Locate the cell with the specified text and output its (x, y) center coordinate. 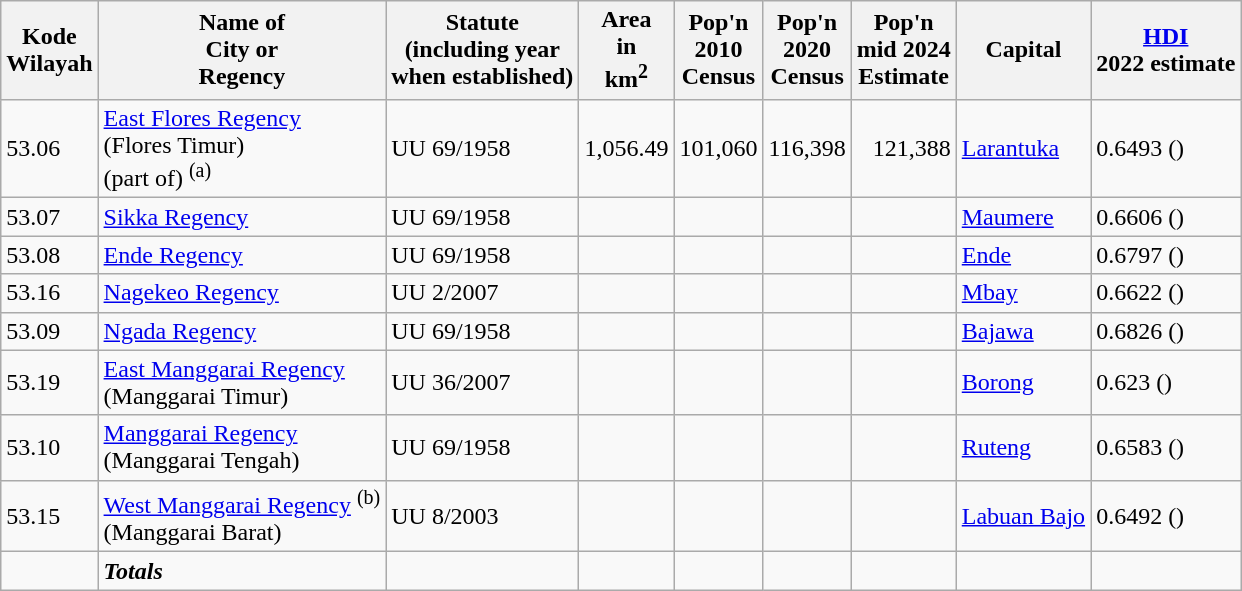
UU 36/2007 (482, 382)
Maumere (1023, 217)
53.15 (50, 516)
53.10 (50, 448)
Capital (1023, 50)
Labuan Bajo (1023, 516)
116,398 (807, 148)
0.6826 () (1166, 331)
53.16 (50, 293)
1,056.49 (626, 148)
East Flores Regency(Flores Timur) (part of) (a) (242, 148)
53.08 (50, 255)
Areainkm2 (626, 50)
Larantuka (1023, 148)
Ngada Regency (242, 331)
Mbay (1023, 293)
HDI2022 estimate (1166, 50)
Manggarai Regency (Manggarai Tengah) (242, 448)
0.6493 () (1166, 148)
Bajawa (1023, 331)
UU 2/2007 (482, 293)
Pop'n 2010 Census (718, 50)
UU 8/2003 (482, 516)
Borong (1023, 382)
53.07 (50, 217)
0.6583 () (1166, 448)
Ruteng (1023, 448)
East Manggarai Regency (Manggarai Timur) (242, 382)
101,060 (718, 148)
Kode Wilayah (50, 50)
Sikka Regency (242, 217)
53.06 (50, 148)
53.19 (50, 382)
121,388 (904, 148)
Ende Regency (242, 255)
Pop'n 2020 Census (807, 50)
Ende (1023, 255)
0.6606 () (1166, 217)
Totals (242, 571)
Statute (including year when established) (482, 50)
Pop'n mid 2024 Estimate (904, 50)
0.623 () (1166, 382)
West Manggarai Regency (b) (Manggarai Barat) (242, 516)
Nagekeo Regency (242, 293)
Name ofCity orRegency (242, 50)
0.6622 () (1166, 293)
0.6797 () (1166, 255)
53.09 (50, 331)
0.6492 () (1166, 516)
